Search for the cell housing the specified text and yield its [x, y] center coordinate. 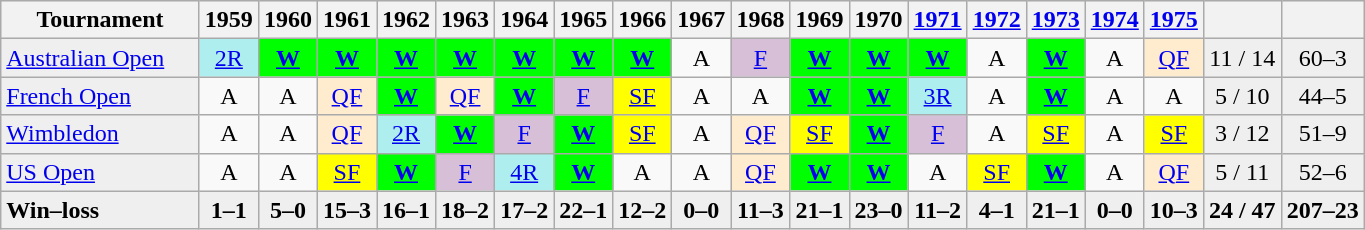
207–23 [1322, 210]
23–0 [878, 210]
16–1 [406, 210]
1–1 [228, 210]
5 / 11 [1242, 172]
1975 [1174, 20]
15–3 [346, 210]
1962 [406, 20]
4R [524, 172]
4–1 [996, 210]
1973 [1056, 20]
1972 [996, 20]
51–9 [1322, 134]
1971 [938, 20]
17–2 [524, 210]
1969 [820, 20]
1967 [702, 20]
Tournament [100, 20]
1970 [878, 20]
18–2 [466, 210]
22–1 [584, 210]
11–3 [760, 210]
10–3 [1174, 210]
French Open [100, 96]
3R [938, 96]
24 / 47 [1242, 210]
1961 [346, 20]
Wimbledon [100, 134]
5–0 [288, 210]
Win–loss [100, 210]
5 / 10 [1242, 96]
11 / 14 [1242, 58]
1968 [760, 20]
52–6 [1322, 172]
1966 [642, 20]
1974 [1114, 20]
1965 [584, 20]
3 / 12 [1242, 134]
1959 [228, 20]
1960 [288, 20]
11–2 [938, 210]
US Open [100, 172]
44–5 [1322, 96]
1964 [524, 20]
1963 [466, 20]
Australian Open [100, 58]
12–2 [642, 210]
60–3 [1322, 58]
